For the text-containing cell, return its midpoint in [X, Y] coordinate format. 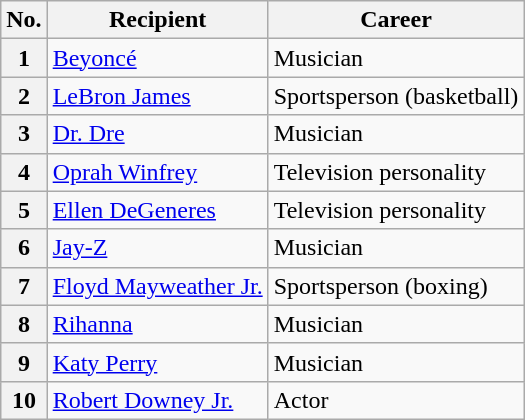
6 [24, 248]
No. [24, 20]
Ellen DeGeneres [158, 210]
Floyd Mayweather Jr. [158, 286]
LeBron James [158, 96]
10 [24, 400]
Robert Downey Jr. [158, 400]
Beyoncé [158, 58]
Sportsperson (boxing) [396, 286]
Katy Perry [158, 362]
Oprah Winfrey [158, 172]
9 [24, 362]
2 [24, 96]
Dr. Dre [158, 134]
3 [24, 134]
Jay-Z [158, 248]
Rihanna [158, 324]
Actor [396, 400]
8 [24, 324]
1 [24, 58]
Recipient [158, 20]
4 [24, 172]
7 [24, 286]
Career [396, 20]
5 [24, 210]
Sportsperson (basketball) [396, 96]
